Detect which cell encompasses the target text, then output its (X, Y) center coordinate. 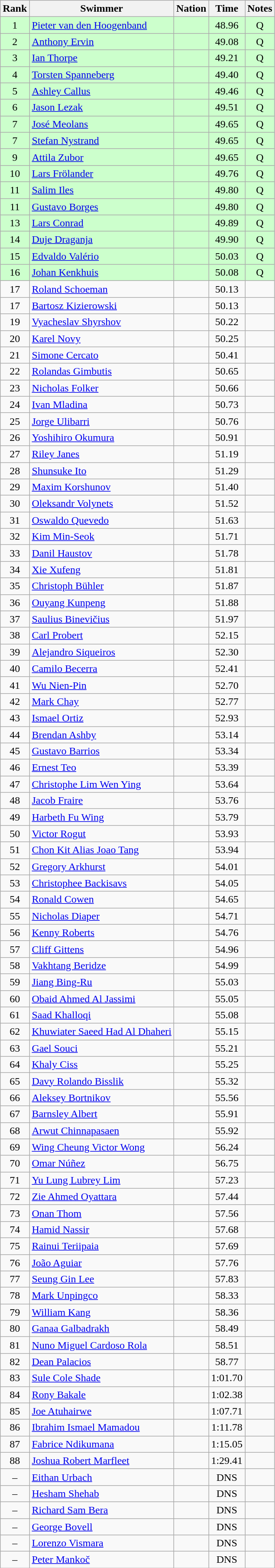
49.76 (227, 173)
25 (15, 421)
54.01 (227, 867)
Chon Kit Alias Joao Tang (102, 850)
32 (15, 537)
50.73 (227, 404)
51.78 (227, 553)
Joshua Robert Marfleet (102, 1460)
Gael Souci (102, 1048)
55.15 (227, 1032)
50.22 (227, 322)
Hamid Nassir (102, 1229)
Lars Frölander (102, 173)
39 (15, 652)
49.21 (227, 58)
Roland Schoeman (102, 289)
74 (15, 1229)
4 (15, 75)
Edvaldo Valério (102, 256)
George Bovell (102, 1526)
João Aguiar (102, 1263)
Camilo Becerra (102, 668)
20 (15, 339)
52.70 (227, 685)
50.66 (227, 388)
16 (15, 273)
Attila Zubor (102, 157)
Yoshihiro Okumura (102, 437)
Danil Haustov (102, 553)
Sule Cole Shade (102, 1378)
Ouyang Kunpeng (102, 603)
57.23 (227, 1180)
75 (15, 1246)
Time (227, 9)
34 (15, 570)
Fabrice Ndikumana (102, 1444)
Jason Lezak (102, 108)
69 (15, 1147)
9 (15, 157)
Davy Rolando Bisslik (102, 1081)
Nuno Miguel Cardoso Rola (102, 1345)
Salim Iles (102, 190)
1:15.05 (227, 1444)
Gustavo Borges (102, 207)
31 (15, 520)
53 (15, 883)
Arwut Chinnapasaen (102, 1131)
54.65 (227, 900)
Ismael Ortiz (102, 718)
58.77 (227, 1362)
49 (15, 817)
Ibrahim Ismael Mamadou (102, 1428)
42 (15, 701)
60 (15, 998)
Nation (191, 9)
86 (15, 1428)
Bartosz Kizierowski (102, 306)
Gustavo Barrios (102, 751)
41 (15, 685)
58.33 (227, 1296)
6 (15, 108)
Peter Mankoč (102, 1560)
50.65 (227, 372)
Seung Gin Lee (102, 1279)
33 (15, 553)
Onan Thom (102, 1213)
50.08 (227, 273)
57.76 (227, 1263)
Jiang Bing-Ru (102, 982)
51.29 (227, 470)
Kenny Roberts (102, 932)
57.69 (227, 1246)
Duje Draganja (102, 240)
Maxim Korshunov (102, 487)
67 (15, 1114)
54.76 (227, 932)
57 (15, 949)
52.41 (227, 668)
57.83 (227, 1279)
53.79 (227, 817)
Rank (15, 9)
Obaid Ahmed Al Jassimi (102, 998)
Shunsuke Ito (102, 470)
37 (15, 619)
Ashley Callus (102, 91)
Joe Atuhairwe (102, 1411)
81 (15, 1345)
Oswaldo Quevedo (102, 520)
54.99 (227, 965)
Khuwiater Saeed Had Al Dhaheri (102, 1032)
70 (15, 1164)
38 (15, 636)
Mark Chay (102, 701)
28 (15, 470)
62 (15, 1032)
Oleksandr Volynets (102, 504)
50.91 (227, 437)
48.96 (227, 25)
54.71 (227, 916)
65 (15, 1081)
56.75 (227, 1164)
51.97 (227, 619)
57.68 (227, 1229)
Ronald Cowen (102, 900)
88 (15, 1460)
44 (15, 735)
3 (15, 58)
49.46 (227, 91)
59 (15, 982)
50.76 (227, 421)
Yu Lung Lubrey Lim (102, 1180)
53.34 (227, 751)
53.39 (227, 768)
50.03 (227, 256)
Torsten Spanneberg (102, 75)
23 (15, 388)
84 (15, 1395)
47 (15, 784)
35 (15, 586)
58.49 (227, 1329)
Jacob Fraire (102, 801)
52.77 (227, 701)
1:11.78 (227, 1428)
55.08 (227, 1015)
52.93 (227, 718)
53.93 (227, 834)
Vyacheslav Shyrshov (102, 322)
55.92 (227, 1131)
Gregory Arkhurst (102, 867)
85 (15, 1411)
Wu Nien-Pin (102, 685)
55.05 (227, 998)
Richard Sam Bera (102, 1510)
53.94 (227, 850)
Hesham Shehab (102, 1493)
Rainui Teriipaia (102, 1246)
19 (15, 322)
54.05 (227, 883)
Harbeth Fu Wing (102, 817)
49.89 (227, 223)
49.90 (227, 240)
76 (15, 1263)
43 (15, 718)
56.24 (227, 1147)
57.44 (227, 1196)
48 (15, 801)
55.21 (227, 1048)
Dean Palacios (102, 1362)
10 (15, 173)
58 (15, 965)
Nicholas Diaper (102, 916)
Aleksey Bortnikov (102, 1098)
56 (15, 932)
64 (15, 1065)
Vakhtang Beridze (102, 965)
54 (15, 900)
5 (15, 91)
53.14 (227, 735)
Christophee Backisavs (102, 883)
Saad Khalloqi (102, 1015)
27 (15, 454)
Nicholas Folker (102, 388)
Stefan Nystrand (102, 140)
1 (15, 25)
22 (15, 372)
Lars Conrad (102, 223)
15 (15, 256)
Christophe Lim Wen Ying (102, 784)
55.25 (227, 1065)
50.25 (227, 339)
51.63 (227, 520)
Ian Thorpe (102, 58)
53.76 (227, 801)
Saulius Binevičius (102, 619)
51.87 (227, 586)
Xie Xufeng (102, 570)
Alejandro Siqueiros (102, 652)
William Kang (102, 1312)
Mark Unpingco (102, 1296)
63 (15, 1048)
21 (15, 355)
55.03 (227, 982)
Rony Bakale (102, 1395)
82 (15, 1362)
78 (15, 1296)
Kim Min-Seok (102, 537)
Carl Probert (102, 636)
Notes (260, 9)
Simone Cercato (102, 355)
Pieter van den Hoogenband (102, 25)
52 (15, 867)
52.15 (227, 636)
57.56 (227, 1213)
Ernest Teo (102, 768)
Wing Cheung Victor Wong (102, 1147)
Barnsley Albert (102, 1114)
53.64 (227, 784)
51.19 (227, 454)
73 (15, 1213)
50 (15, 834)
80 (15, 1329)
87 (15, 1444)
49.40 (227, 75)
49.08 (227, 42)
51.71 (227, 537)
Khaly Ciss (102, 1065)
Christoph Bühler (102, 586)
46 (15, 768)
40 (15, 668)
Swimmer (102, 9)
Brendan Ashby (102, 735)
Lorenzo Vismara (102, 1543)
54.96 (227, 949)
26 (15, 437)
30 (15, 504)
68 (15, 1131)
Zie Ahmed Oyattara (102, 1196)
29 (15, 487)
Ivan Mladina (102, 404)
14 (15, 240)
Riley Janes (102, 454)
58.51 (227, 1345)
55.91 (227, 1114)
36 (15, 603)
77 (15, 1279)
51 (15, 850)
51.88 (227, 603)
61 (15, 1015)
13 (15, 223)
72 (15, 1196)
Cliff Gittens (102, 949)
49.51 (227, 108)
José Meolans (102, 124)
83 (15, 1378)
Johan Kenkhuis (102, 273)
52.30 (227, 652)
Karel Novy (102, 339)
Anthony Ervin (102, 42)
58.36 (227, 1312)
Omar Núñez (102, 1164)
Jorge Ulibarri (102, 421)
55.56 (227, 1098)
Ganaa Galbadrakh (102, 1329)
24 (15, 404)
51.40 (227, 487)
1:07.71 (227, 1411)
1:02.38 (227, 1395)
2 (15, 42)
45 (15, 751)
1:29.41 (227, 1460)
55.32 (227, 1081)
51.81 (227, 570)
55 (15, 916)
Victor Rogut (102, 834)
71 (15, 1180)
Eithan Urbach (102, 1477)
66 (15, 1098)
51.52 (227, 504)
1:01.70 (227, 1378)
Rolandas Gimbutis (102, 372)
50.41 (227, 355)
79 (15, 1312)
